From the cell containing the given text, extract its center point as [X, Y] coordinate. 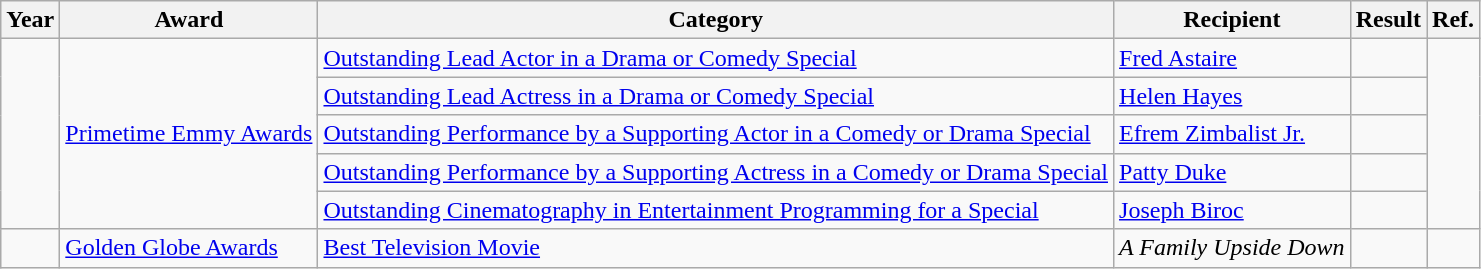
Primetime Emmy Awards [189, 134]
Result [1388, 20]
Outstanding Lead Actor in a Drama or Comedy Special [716, 58]
Joseph Biroc [1232, 210]
Best Television Movie [716, 248]
Recipient [1232, 20]
Helen Hayes [1232, 96]
Fred Astaire [1232, 58]
Golden Globe Awards [189, 248]
Patty Duke [1232, 172]
Year [30, 20]
A Family Upside Down [1232, 248]
Category [716, 20]
Efrem Zimbalist Jr. [1232, 134]
Outstanding Cinematography in Entertainment Programming for a Special [716, 210]
Ref. [1454, 20]
Award [189, 20]
Outstanding Lead Actress in a Drama or Comedy Special [716, 96]
Outstanding Performance by a Supporting Actress in a Comedy or Drama Special [716, 172]
Outstanding Performance by a Supporting Actor in a Comedy or Drama Special [716, 134]
